Detect which cell encompasses the target text, then output its (X, Y) center coordinate. 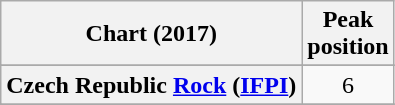
Chart (2017) (152, 34)
6 (348, 85)
Czech Republic Rock (IFPI) (152, 85)
Peakposition (348, 34)
